Output the [x, y] coordinate of the center of the cell containing the given text.  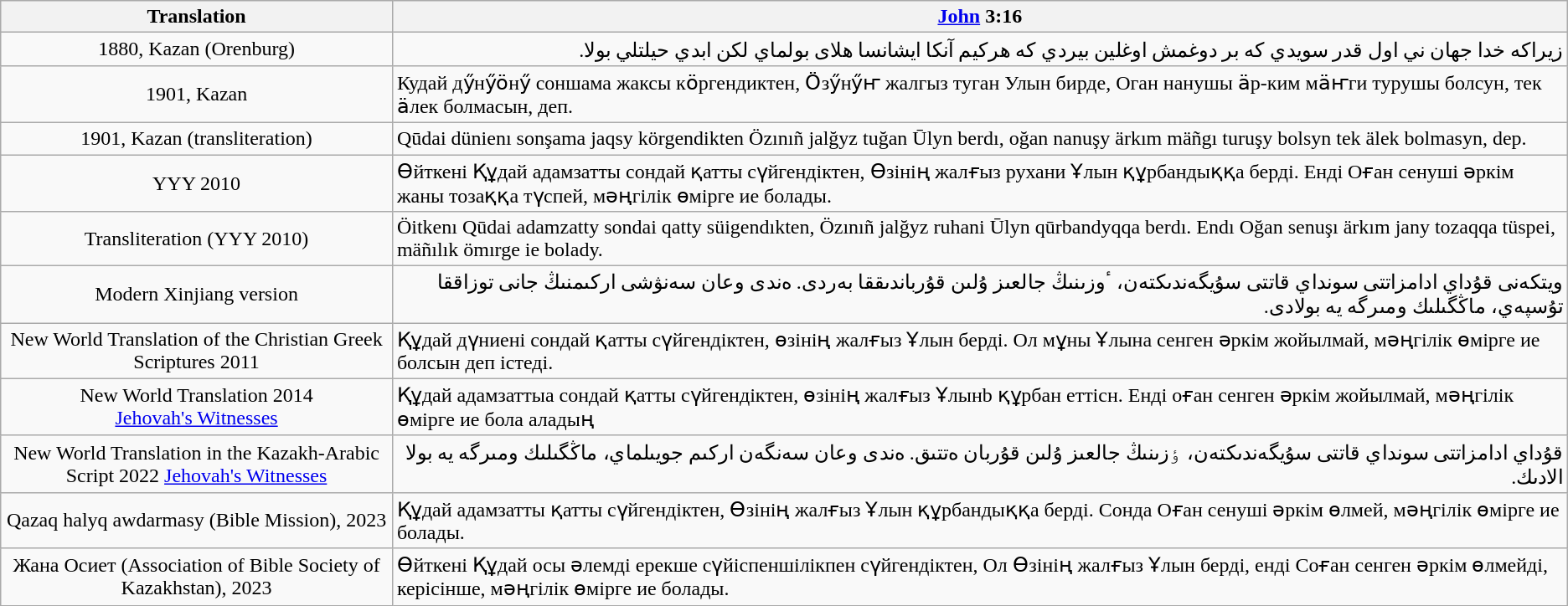
Құдай адамзаттыa сондай қатты сүйгендіктен, өзінің жалғыз Ұлынb құрбан еттіcн. Енді оған сенген әркім жойылмай, мәңгілік өмірге ие бола аладың [980, 407]
Translation [197, 17]
Modern Xinjiang version [197, 295]
زيراكە خدا جھان ني اول قدر سويدي كە بر دوغمش اوغلين بيردي كە ھركيم ﺁنكا ايشانسا ھلاى بولماي لكن ابدي حيلتلي بولا. [980, 49]
YYY 2010 [197, 182]
Кудай дӳнӳӧнӳ соншама жаксы кӧргендиктен, Ӧзӳнӳҥ жалгыз туган Улын бирде, Оган нанушы ӓр-ким мӓҥги турушы болсун, тек ӓлек болмасын, деп. [980, 94]
Transliteration (YYY 2010) [197, 239]
New World Translation in the Kazakh-Arabic Script 2022 Jehovah's Witnesses [197, 464]
1901, Kazan (transliteration) [197, 138]
New World Translation of the Christian Greek Scriptures 2011 [197, 352]
Qūdai dünienı sonşama jaqsy körgendikten Özınıñ jalğyz tuğan Ūlyn berdı, oğan nanuşy ärkım mäñgı turuşy bolsyn tek älek bolmasyn, dep. [980, 138]
Qazaq halyq awdarmasy (Bible Mission), 2023 [197, 521]
John 3:16 [980, 17]
1880, Kazan (Orenburg) [197, 49]
Құдай адамзатты қатты сүйгендіктен, Өзінің жалғыз Ұлын құрбандыққа берді. Сонда Оған сенуші әркім өлмей, мәңгілік өмірге ие болады. [980, 521]
Құдай дүниені сондай қатты сүйгендіктен, өзінің жалғыз Ұлын берді. Ол мұны Ұлына сенген әркім жойылмай, мәңгілік өмірге ие болсын деп істеді. [980, 352]
New World Translation 2014Jehovah's Witnesses [197, 407]
Жана Осиет (Association of Bible Society of Kazakhstan), 2023 [197, 577]
1901, Kazan [197, 94]
